For the text-containing cell, return its midpoint in (x, y) coordinate format. 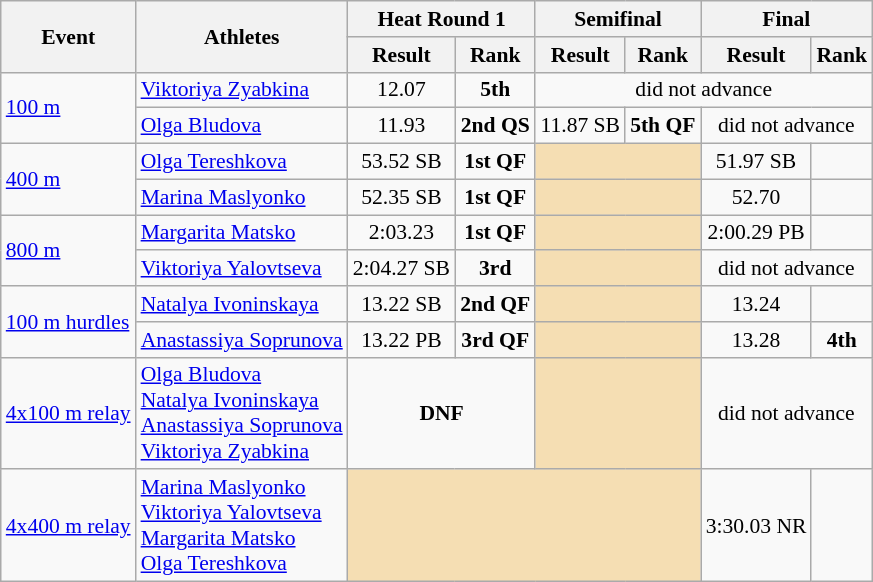
Heat Round 1 (442, 19)
5th (495, 90)
4x400 m relay (68, 526)
Marina MaslyonkoViktoriya YalovtsevaMargarita MatskoOlga Tereshkova (242, 526)
13.28 (756, 340)
3:30.03 NR (756, 526)
3rd QF (495, 340)
5th QF (662, 126)
2:04.27 SB (402, 269)
3rd (495, 269)
100 m hurdles (68, 322)
Viktoriya Zyabkina (242, 90)
53.52 SB (402, 162)
11.93 (402, 126)
Olga BludovaNatalya IvoninskayaAnastassiya SoprunovaViktoriya Zyabkina (242, 413)
2nd QF (495, 304)
Semifinal (618, 19)
Marina Maslyonko (242, 197)
Olga Tereshkova (242, 162)
2nd QS (495, 126)
4th (842, 340)
800 m (68, 250)
400 m (68, 180)
2:03.23 (402, 233)
Final (786, 19)
2:00.29 PB (756, 233)
13.24 (756, 304)
52.35 SB (402, 197)
Margarita Matsko (242, 233)
Viktoriya Yalovtseva (242, 269)
Olga Bludova (242, 126)
Natalya Ivoninskaya (242, 304)
11.87 SB (580, 126)
12.07 (402, 90)
100 m (68, 108)
13.22 PB (402, 340)
Athletes (242, 36)
52.70 (756, 197)
4x100 m relay (68, 413)
51.97 SB (756, 162)
Event (68, 36)
13.22 SB (402, 304)
Anastassiya Soprunova (242, 340)
DNF (442, 413)
